Capture the cell that displays the provided text and extract its (x, y) central coordinate. 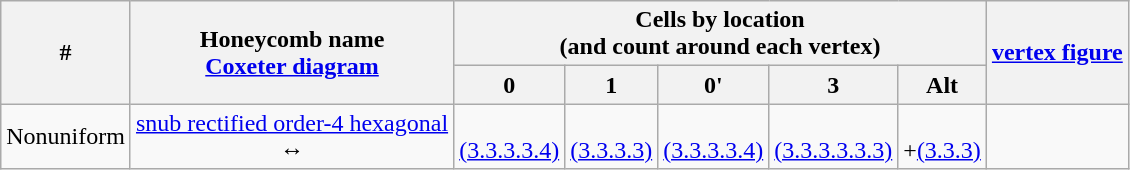
Alt (942, 85)
0' (714, 85)
1 (612, 85)
Nonuniform (66, 136)
0 (510, 85)
Cells by location(and count around each vertex) (720, 34)
Honeycomb nameCoxeter diagram (292, 52)
snub rectified order-4 hexagonal ↔ (292, 136)
(3.3.3.3.3.3) (834, 136)
# (66, 52)
vertex figure (1057, 52)
(3.3.3.3) (612, 136)
3 (834, 85)
+(3.3.3) (942, 136)
